Capture the cell that displays the provided text and extract its (x, y) central coordinate. 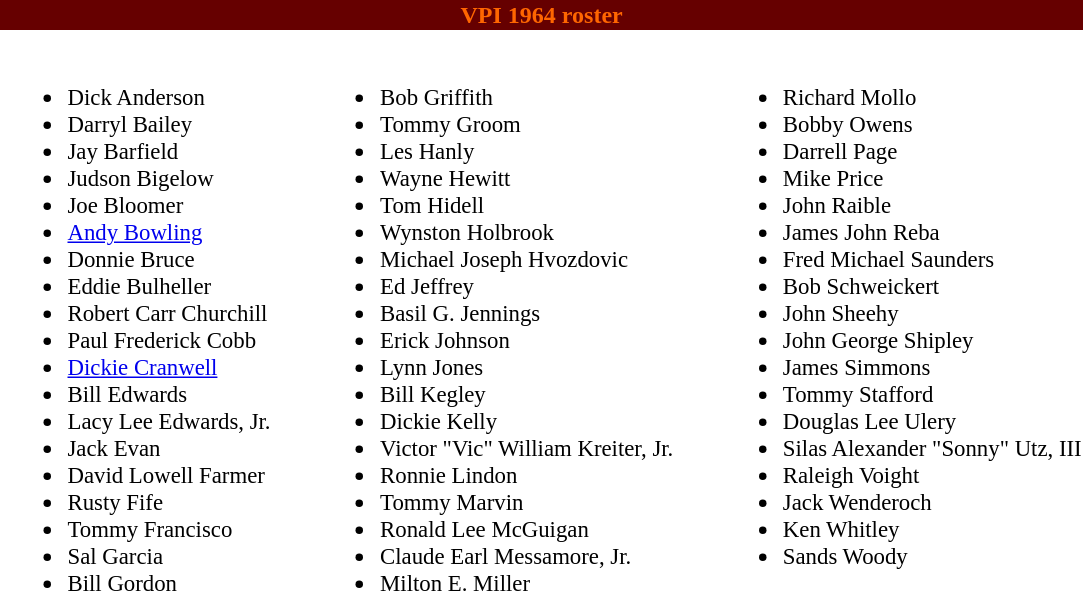
VPI 1964 roster (542, 15)
